Return the (X, Y) coordinate for the center point of the cell that contains the specified text.  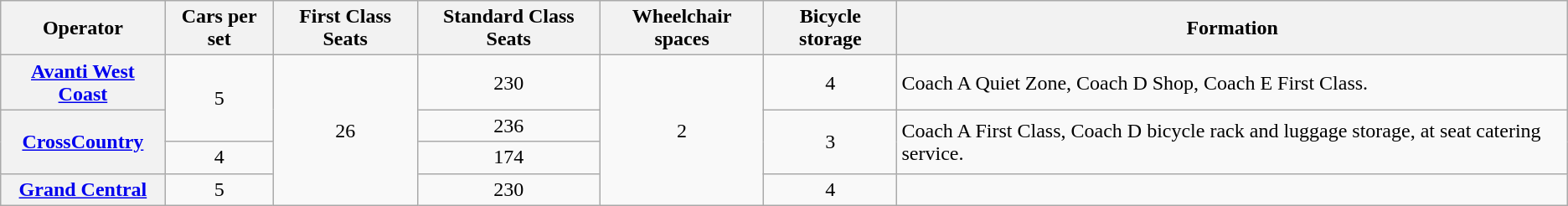
Cars per set (219, 28)
236 (508, 126)
26 (345, 131)
CrossCountry (83, 142)
Formation (1232, 28)
Coach A Quiet Zone, Coach D Shop, Coach E First Class. (1232, 82)
Coach A First Class, Coach D bicycle rack and luggage storage, at seat catering service. (1232, 142)
First Class Seats (345, 28)
Grand Central (83, 189)
Operator (83, 28)
Standard Class Seats (508, 28)
2 (682, 131)
Avanti West Coast (83, 82)
Wheelchair spaces (682, 28)
3 (831, 142)
Bicycle storage (831, 28)
174 (508, 157)
